Provide the (X, Y) coordinate of the cell's center where the given text is located.  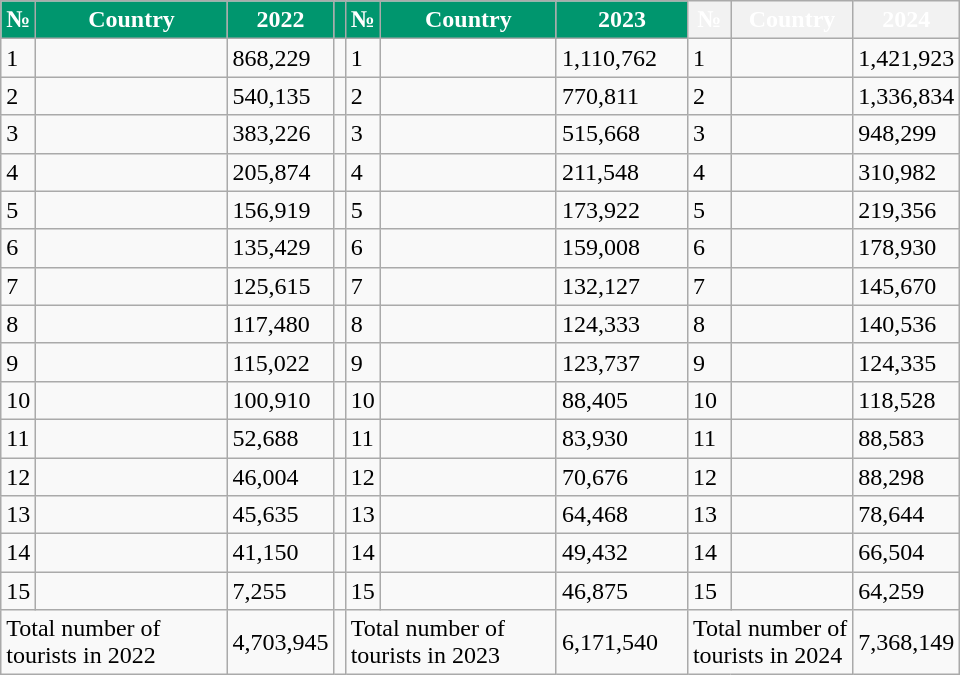
88,405 (622, 400)
205,874 (280, 172)
52,688 (280, 438)
310,982 (906, 172)
70,676 (622, 477)
41,150 (280, 553)
140,536 (906, 324)
Total number of tourists in 2023 (450, 642)
64,468 (622, 515)
156,919 (280, 210)
173,922 (622, 210)
123,737 (622, 362)
770,811 (622, 96)
88,298 (906, 477)
135,429 (280, 248)
868,229 (280, 58)
219,356 (906, 210)
132,127 (622, 286)
115,022 (280, 362)
124,333 (622, 324)
1,421,923 (906, 58)
117,480 (280, 324)
78,644 (906, 515)
145,670 (906, 286)
64,259 (906, 591)
2023 (622, 20)
948,299 (906, 134)
540,135 (280, 96)
515,668 (622, 134)
Total number of tourists in 2022 (114, 642)
100,910 (280, 400)
2022 (280, 20)
2024 (906, 20)
7,368,149 (906, 642)
118,528 (906, 400)
4,703,945 (280, 642)
Total number oftourists in 2024 (770, 642)
1,336,834 (906, 96)
211,548 (622, 172)
124,335 (906, 362)
46,875 (622, 591)
66,504 (906, 553)
7,255 (280, 591)
383,226 (280, 134)
88,583 (906, 438)
178,930 (906, 248)
45,635 (280, 515)
125,615 (280, 286)
83,930 (622, 438)
1,110,762 (622, 58)
49,432 (622, 553)
46,004 (280, 477)
6,171,540 (622, 642)
159,008 (622, 248)
